Determine the (x, y) coordinate at the center of the cell enclosing the given text.  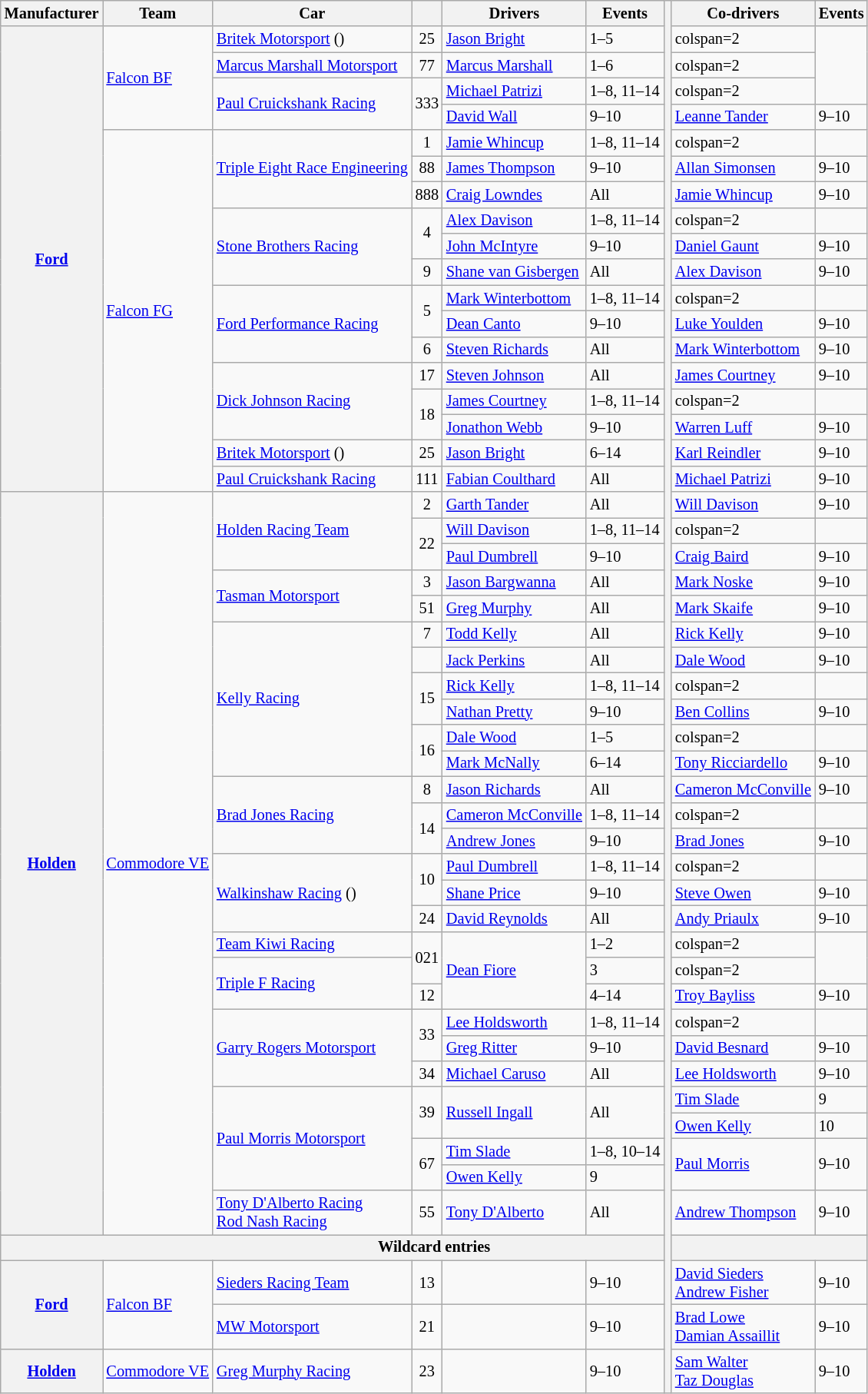
Daniel Gaunt (744, 246)
24 (427, 918)
John McIntyre (515, 246)
Ford Performance Racing (312, 324)
51 (427, 608)
Paul Morris Motorsport (312, 1139)
Manufacturer (52, 13)
Sam Walter Taz Douglas (744, 1371)
Jason Richards (515, 789)
Andy Priaulx (744, 918)
2 (427, 505)
8 (427, 789)
Russell Ingall (515, 1113)
Triple Eight Race Engineering (312, 169)
21 (427, 1327)
111 (427, 479)
18 (427, 413)
Garth Tander (515, 505)
7 (427, 634)
Troy Bayliss (744, 996)
Tony Ricciardello (744, 763)
Car (312, 13)
888 (427, 194)
Triple F Racing (312, 984)
Marcus Marshall (515, 65)
Andrew Thompson (744, 1213)
Dean Canto (515, 324)
1 (427, 143)
Mark Noske (744, 582)
22 (427, 543)
Brad Jones Racing (312, 815)
Holden Racing Team (312, 530)
Tony D'Alberto Racing Rod Nash Racing (312, 1213)
15 (427, 698)
Stone Brothers Racing (312, 246)
Paul Morris (744, 1163)
34 (427, 1074)
88 (427, 168)
33 (427, 1034)
Ben Collins (744, 712)
Todd Kelly (515, 634)
Jonathon Webb (515, 427)
Steve Owen (744, 893)
Greg Ritter (515, 1048)
6 (427, 350)
23 (427, 1371)
David Besnard (744, 1048)
Jason Bargwanna (515, 582)
Tony D'Alberto (515, 1213)
Jack Perkins (515, 660)
Dick Johnson Racing (312, 401)
Falcon FG (158, 310)
Karl Reindler (744, 453)
17 (427, 376)
12 (427, 996)
67 (427, 1163)
Fabian Coulthard (515, 479)
Greg Murphy (515, 608)
1–6 (625, 65)
Steven Johnson (515, 376)
Nathan Pretty (515, 712)
Greg Murphy Racing (312, 1371)
5 (427, 310)
Dean Fiore (515, 970)
Drivers (515, 13)
Shane Price (515, 893)
Andrew Jones (515, 841)
Sieders Racing Team (312, 1283)
Marcus Marshall Motorsport (312, 65)
Steven Richards (515, 350)
39 (427, 1113)
Team (158, 13)
Brad Jones (744, 841)
Brad Lowe Damian Assaillit (744, 1327)
MW Motorsport (312, 1327)
James Thompson (515, 168)
4–14 (625, 996)
Leanne Tander (744, 117)
Co-drivers (744, 13)
Mark Skaife (744, 608)
David Reynolds (515, 918)
David Wall (515, 117)
David Sieders Andrew Fisher (744, 1283)
021 (427, 958)
Tasman Motorsport (312, 595)
Walkinshaw Racing () (312, 893)
1–2 (625, 944)
1–8, 10–14 (625, 1151)
14 (427, 828)
Wildcard entries (435, 1247)
16 (427, 750)
Luke Youlden (744, 324)
Kelly Racing (312, 699)
Allan Simonsen (744, 168)
Craig Baird (744, 556)
Mark McNally (515, 763)
13 (427, 1283)
77 (427, 65)
55 (427, 1213)
Team Kiwi Racing (312, 944)
Shane van Gisbergen (515, 272)
4 (427, 234)
Warren Luff (744, 427)
Garry Rogers Motorsport (312, 1048)
Michael Caruso (515, 1074)
Craig Lowndes (515, 194)
333 (427, 103)
